Pinpoint the cell where the given text exists, returning its (x, y) midpoint coordinate. 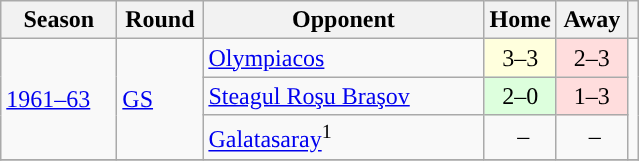
Galatasaray1 (344, 138)
2–0 (520, 96)
Olympiacos (344, 58)
Season (59, 20)
2–3 (592, 58)
1961–63 (59, 100)
GS (160, 100)
Away (592, 20)
1–3 (592, 96)
Round (160, 20)
3–3 (520, 58)
Home (520, 20)
Steagul Roşu Braşov (344, 96)
Opponent (344, 20)
